Locate the cell with the specified text and output its (x, y) center coordinate. 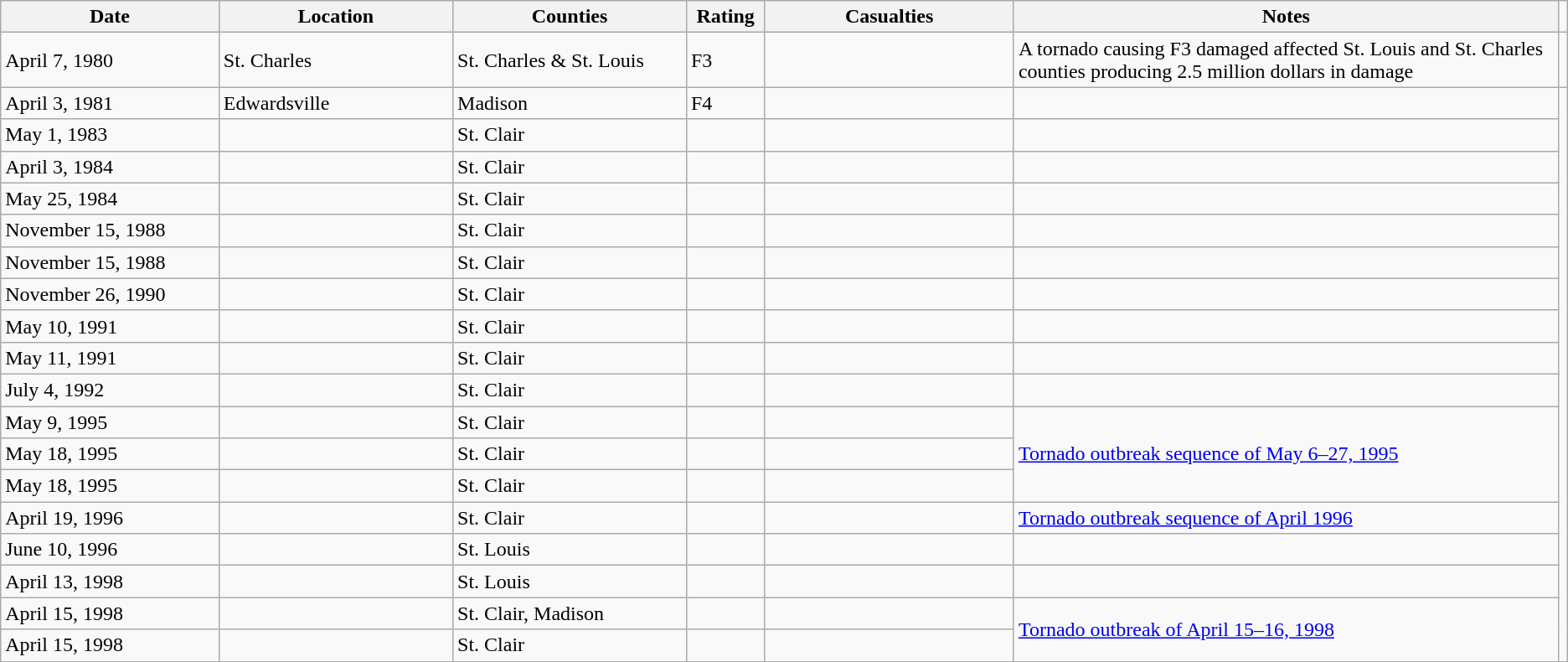
May 11, 1991 (111, 358)
April 19, 1996 (111, 518)
Edwardsville (335, 103)
Notes (1286, 17)
Location (335, 17)
May 1, 1983 (111, 135)
May 9, 1995 (111, 422)
April 3, 1981 (111, 103)
April 7, 1980 (111, 60)
A tornado causing F3 damaged affected St. Louis and St. Charles counties producing 2.5 million dollars in damage (1286, 60)
June 10, 1996 (111, 550)
F4 (725, 103)
November 26, 1990 (111, 294)
Rating (725, 17)
Tornado outbreak sequence of April 1996 (1286, 518)
May 25, 1984 (111, 199)
April 3, 1984 (111, 167)
July 4, 1992 (111, 390)
Counties (570, 17)
Tornado outbreak of April 15–16, 1998 (1286, 629)
April 13, 1998 (111, 582)
May 10, 1991 (111, 326)
St. Charles (335, 60)
St. Charles & St. Louis (570, 60)
Casualties (890, 17)
Tornado outbreak sequence of May 6–27, 1995 (1286, 453)
Date (111, 17)
St. Clair, Madison (570, 613)
F3 (725, 60)
Madison (570, 103)
